Extract the (X, Y) coordinate from the center of the cell holding the provided text.  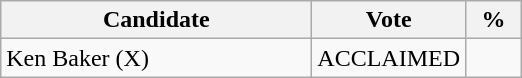
Vote (389, 20)
% (494, 20)
Candidate (156, 20)
ACCLAIMED (389, 58)
Ken Baker (X) (156, 58)
